Search for the cell housing the specified text and yield its (x, y) center coordinate. 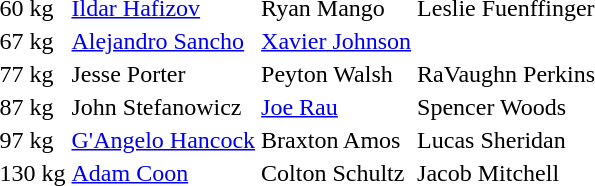
Jesse Porter (164, 74)
G'Angelo Hancock (164, 140)
Xavier Johnson (336, 41)
Alejandro Sancho (164, 41)
John Stefanowicz (164, 107)
Peyton Walsh (336, 74)
Joe Rau (336, 107)
Braxton Amos (336, 140)
